Locate the cell with the specified text and output its (x, y) center coordinate. 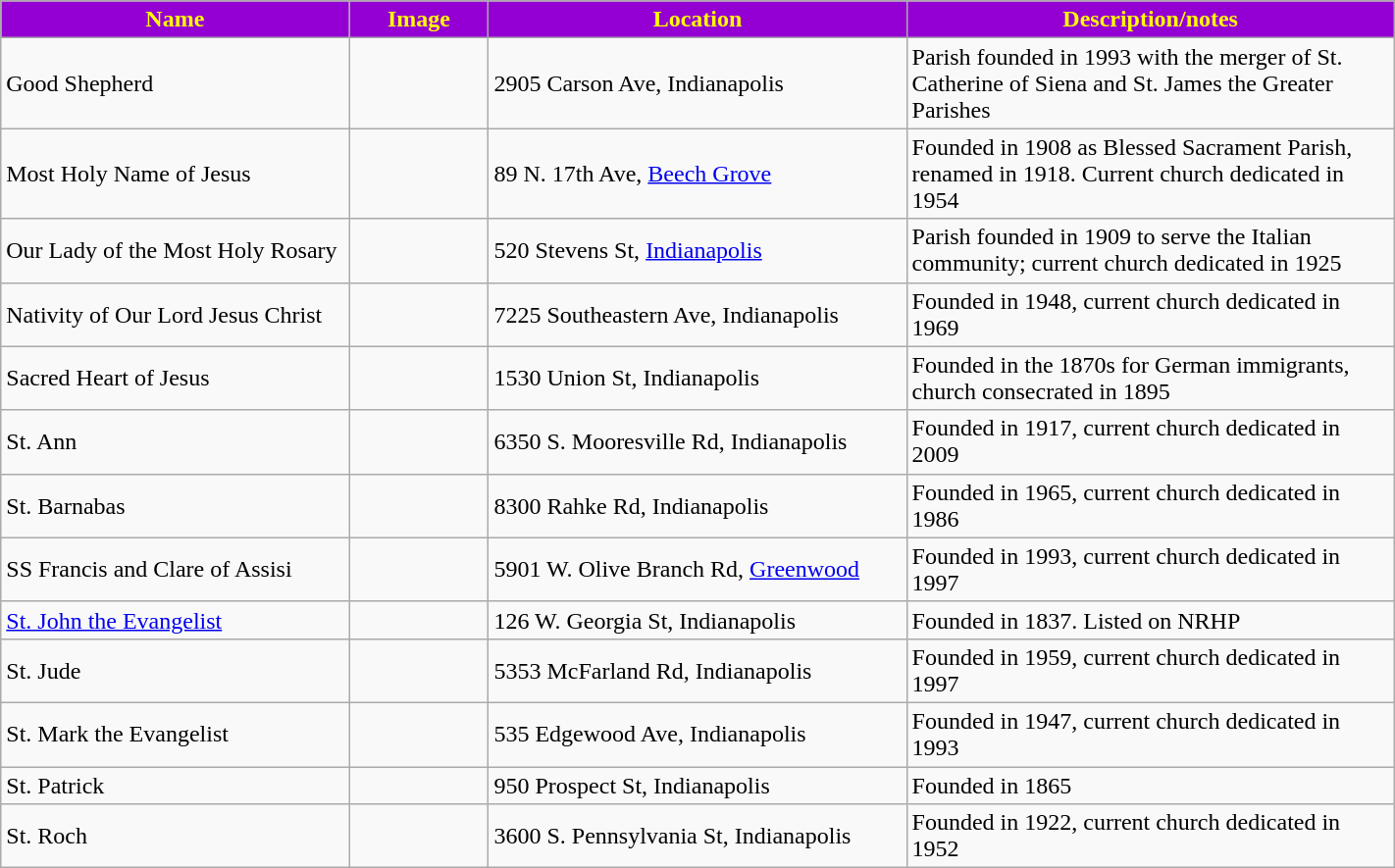
Parish founded in 1993 with the merger of St. Catherine of Siena and St. James the Greater Parishes (1150, 83)
St. Ann (175, 441)
5353 McFarland Rd, Indianapolis (697, 671)
3600 S. Pennsylvania St, Indianapolis (697, 836)
Name (175, 20)
St. Mark the Evangelist (175, 734)
Founded in 1993, current church dedicated in 1997 (1150, 569)
SS Francis and Clare of Assisi (175, 569)
950 Prospect St, Indianapolis (697, 786)
Founded in 1922, current church dedicated in 1952 (1150, 836)
St. Roch (175, 836)
2905 Carson Ave, Indianapolis (697, 83)
7225 Southeastern Ave, Indianapolis (697, 314)
Founded in 1865 (1150, 786)
Parish founded in 1909 to serve the Italian community; current church dedicated in 1925 (1150, 251)
1530 Union St, Indianapolis (697, 379)
Our Lady of the Most Holy Rosary (175, 251)
Most Holy Name of Jesus (175, 174)
Founded in 1908 as Blessed Sacrament Parish, renamed in 1918. Current church dedicated in 1954 (1150, 174)
St. Jude (175, 671)
Founded in the 1870s for German immigrants, church consecrated in 1895 (1150, 379)
St. Patrick (175, 786)
Founded in 1965, current church dedicated in 1986 (1150, 506)
Good Shepherd (175, 83)
Founded in 1959, current church dedicated in 1997 (1150, 671)
Nativity of Our Lord Jesus Christ (175, 314)
Founded in 1917, current church dedicated in 2009 (1150, 441)
8300 Rahke Rd, Indianapolis (697, 506)
535 Edgewood Ave, Indianapolis (697, 734)
Founded in 1948, current church dedicated in 1969 (1150, 314)
5901 W. Olive Branch Rd, Greenwood (697, 569)
St. John the Evangelist (175, 620)
6350 S. Mooresville Rd, Indianapolis (697, 441)
Description/notes (1150, 20)
Founded in 1837. Listed on NRHP (1150, 620)
St. Barnabas (175, 506)
Founded in 1947, current church dedicated in 1993 (1150, 734)
126 W. Georgia St, Indianapolis (697, 620)
Image (419, 20)
520 Stevens St, Indianapolis (697, 251)
Location (697, 20)
89 N. 17th Ave, Beech Grove (697, 174)
Sacred Heart of Jesus (175, 379)
